Output the [X, Y] coordinate of the center of the cell containing the given text.  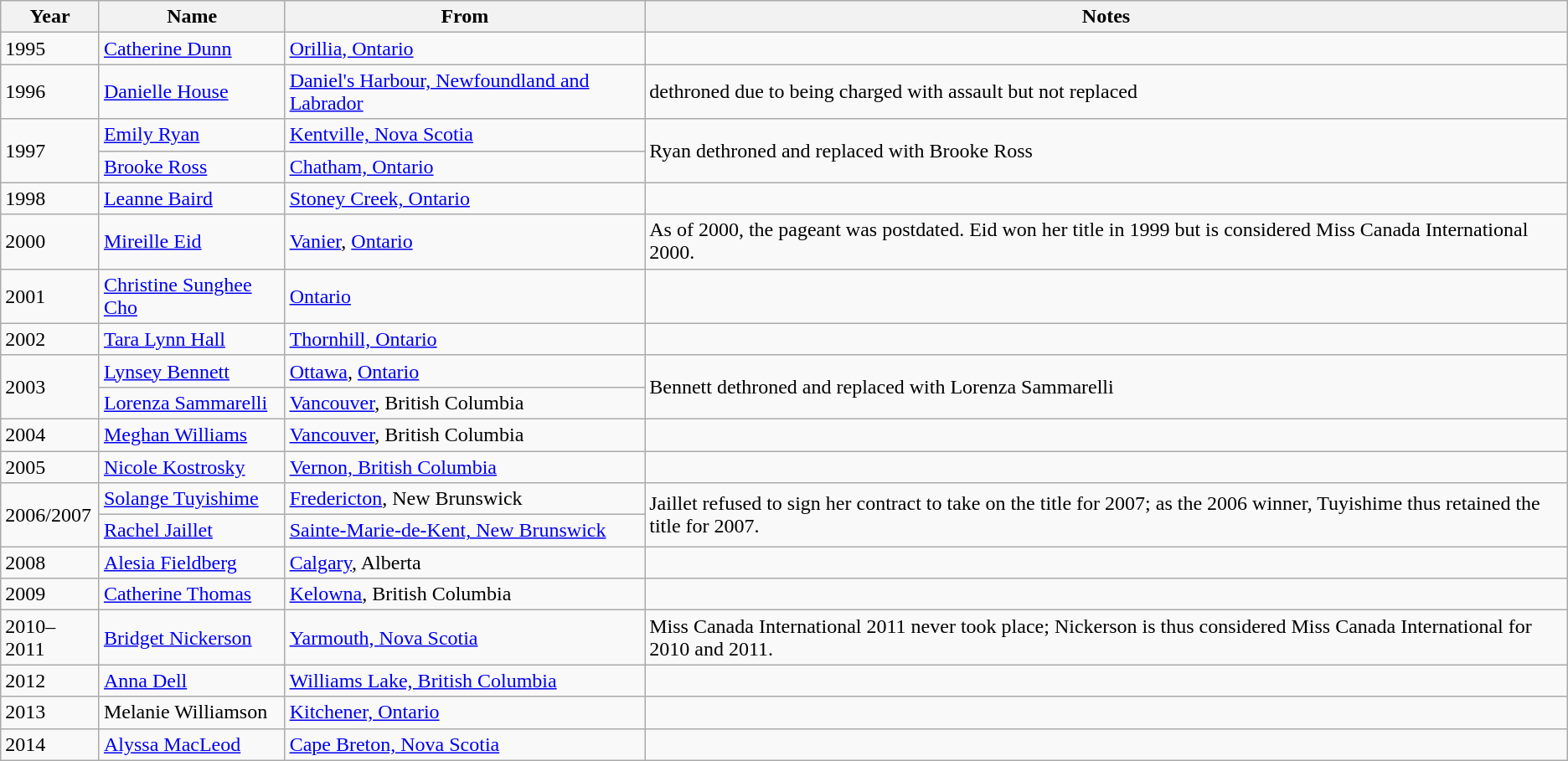
Ottawa, Ontario [465, 371]
Vernon, British Columbia [465, 466]
Bennett dethroned and replaced with Lorenza Sammarelli [1106, 387]
2013 [50, 712]
1998 [50, 198]
2004 [50, 434]
Year [50, 17]
Brooke Ross [192, 167]
2000 [50, 241]
Lorenza Sammarelli [192, 403]
Notes [1106, 17]
Stoney Creek, Ontario [465, 198]
1995 [50, 49]
Mireille Eid [192, 241]
Danielle House [192, 92]
Kelowna, British Columbia [465, 594]
2010–2011 [50, 638]
Anna Dell [192, 681]
Yarmouth, Nova Scotia [465, 638]
Alyssa MacLeod [192, 744]
Miss Canada International 2011 never took place; Nickerson is thus considered Miss Canada International for 2010 and 2011. [1106, 638]
Kitchener, Ontario [465, 712]
Calgary, Alberta [465, 563]
2005 [50, 466]
Orillia, Ontario [465, 49]
2002 [50, 339]
Meghan Williams [192, 434]
2008 [50, 563]
Kentville, Nova Scotia [465, 135]
Cape Breton, Nova Scotia [465, 744]
Catherine Thomas [192, 594]
Rachel Jaillet [192, 531]
Daniel's Harbour, Newfoundland and Labrador [465, 92]
Alesia Fieldberg [192, 563]
1997 [50, 151]
Melanie Williamson [192, 712]
Williams Lake, British Columbia [465, 681]
Solange Tuyishime [192, 499]
Tara Lynn Hall [192, 339]
Chatham, Ontario [465, 167]
Sainte-Marie-de-Kent, New Brunswick [465, 531]
Fredericton, New Brunswick [465, 499]
2012 [50, 681]
1996 [50, 92]
From [465, 17]
2001 [50, 296]
Bridget Nickerson [192, 638]
2009 [50, 594]
Emily Ryan [192, 135]
Ryan dethroned and replaced with Brooke Ross [1106, 151]
Nicole Kostrosky [192, 466]
Catherine Dunn [192, 49]
Lynsey Bennett [192, 371]
2014 [50, 744]
Leanne Baird [192, 198]
2003 [50, 387]
Vanier, Ontario [465, 241]
Ontario [465, 296]
Thornhill, Ontario [465, 339]
Christine Sunghee Cho [192, 296]
2006/2007 [50, 515]
Name [192, 17]
Jaillet refused to sign her contract to take on the title for 2007; as the 2006 winner, Tuyishime thus retained the title for 2007. [1106, 515]
dethroned due to being charged with assault but not replaced [1106, 92]
As of 2000, the pageant was postdated. Eid won her title in 1999 but is considered Miss Canada International 2000. [1106, 241]
